Provide the (X, Y) coordinate of the cell's center where the given text is located.  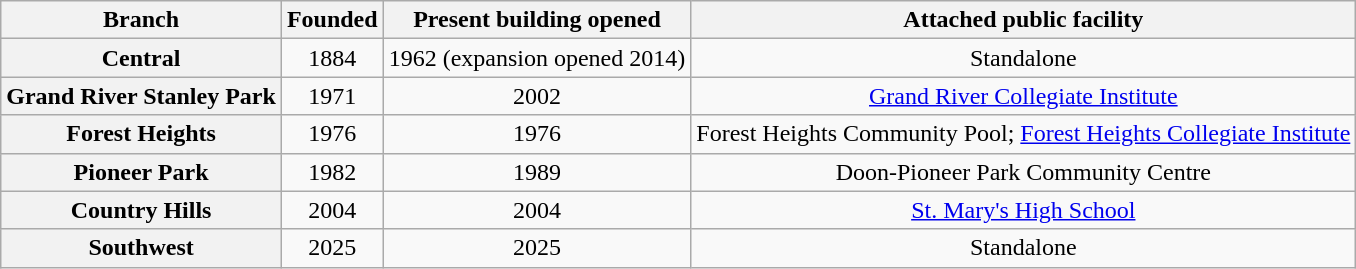
Forest Heights (142, 134)
Grand River Stanley Park (142, 96)
1989 (537, 172)
1982 (332, 172)
Central (142, 58)
1962 (expansion opened 2014) (537, 58)
Attached public facility (1024, 20)
Founded (332, 20)
1884 (332, 58)
2002 (537, 96)
Branch (142, 20)
Present building opened (537, 20)
Forest Heights Community Pool; Forest Heights Collegiate Institute (1024, 134)
Southwest (142, 248)
St. Mary's High School (1024, 210)
Grand River Collegiate Institute (1024, 96)
1971 (332, 96)
Doon-Pioneer Park Community Centre (1024, 172)
Country Hills (142, 210)
Pioneer Park (142, 172)
